Scan for the cell matching the given text and deliver its (x, y) coordinate at center. 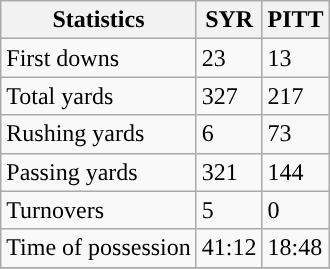
217 (296, 96)
0 (296, 210)
Rushing yards (99, 134)
144 (296, 172)
13 (296, 58)
PITT (296, 20)
Total yards (99, 96)
Time of possession (99, 248)
6 (229, 134)
327 (229, 96)
23 (229, 58)
5 (229, 210)
Turnovers (99, 210)
41:12 (229, 248)
321 (229, 172)
SYR (229, 20)
73 (296, 134)
Passing yards (99, 172)
First downs (99, 58)
Statistics (99, 20)
18:48 (296, 248)
